From the cell containing the given text, extract its center point as [x, y] coordinate. 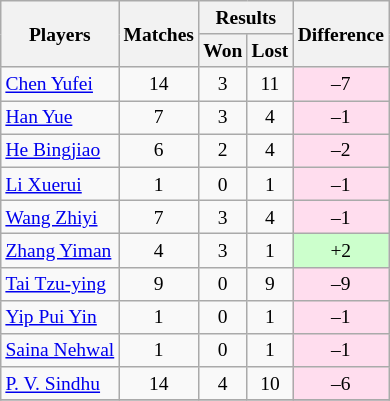
–2 [341, 150]
Yip Pui Yin [60, 316]
Zhang Yiman [60, 250]
–6 [341, 384]
Results [246, 18]
Players [60, 34]
Chen Yufei [60, 84]
–7 [341, 84]
Won [223, 50]
–9 [341, 284]
+2 [341, 250]
Li Xuerui [60, 184]
10 [270, 384]
He Bingjiao [60, 150]
Tai Tzu-ying [60, 284]
Matches [159, 34]
Difference [341, 34]
P. V. Sindhu [60, 384]
6 [159, 150]
Lost [270, 50]
2 [223, 150]
Han Yue [60, 118]
11 [270, 84]
Wang Zhiyi [60, 216]
Saina Nehwal [60, 350]
